Find where the given text appears and provide that cell's center as [X, Y] coordinate. 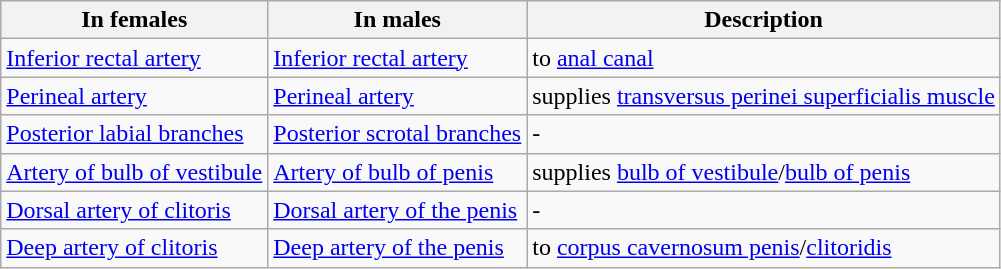
Posterior labial branches [134, 134]
to corpus cavernosum penis/clitoridis [764, 248]
Artery of bulb of penis [398, 172]
Posterior scrotal branches [398, 134]
Dorsal artery of the penis [398, 210]
Deep artery of the penis [398, 248]
Description [764, 20]
In males [398, 20]
In females [134, 20]
Artery of bulb of vestibule [134, 172]
supplies transversus perinei superficialis muscle [764, 96]
Dorsal artery of clitoris [134, 210]
supplies bulb of vestibule/bulb of penis [764, 172]
to anal canal [764, 58]
Deep artery of clitoris [134, 248]
